Detect which cell encompasses the target text, then output its (X, Y) center coordinate. 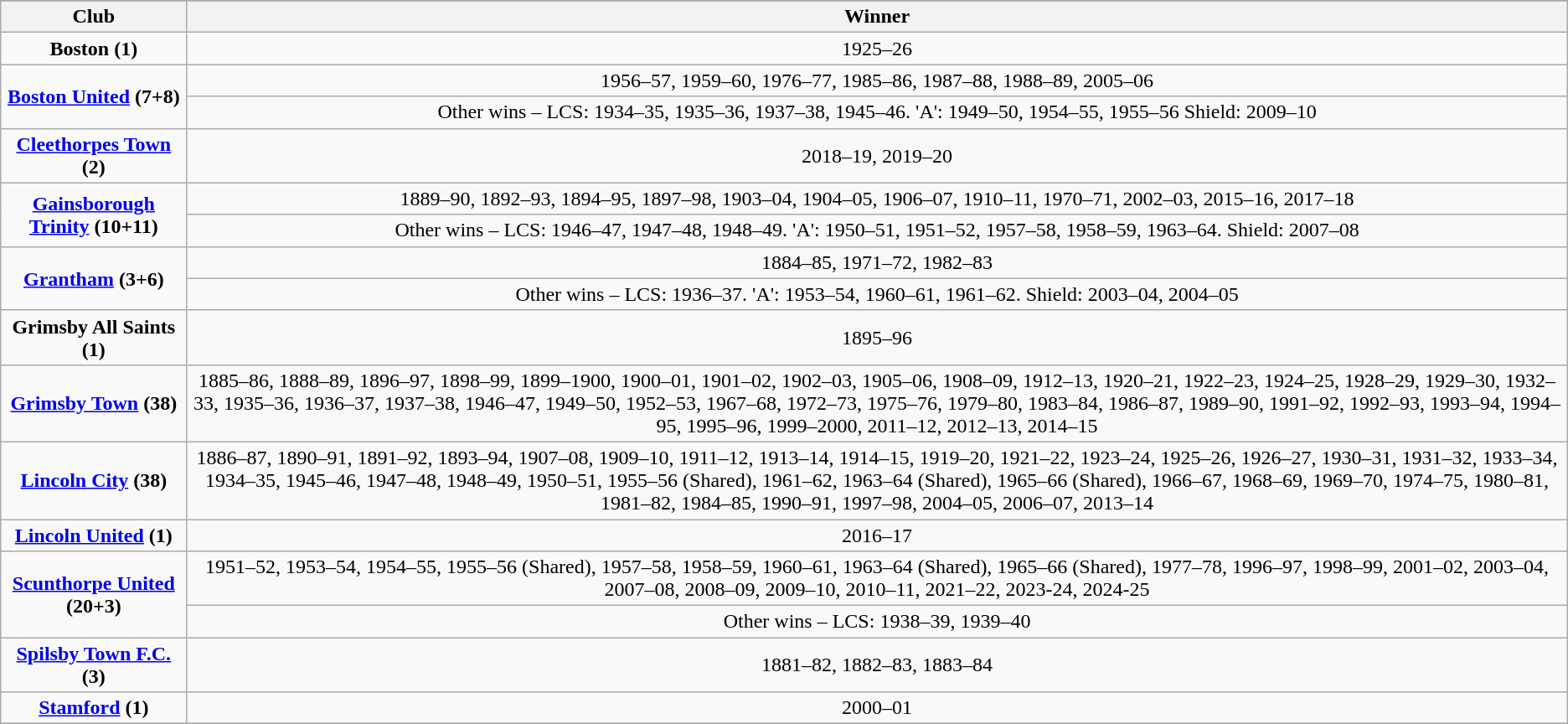
Boston United (7+8) (94, 96)
Other wins – LCS: 1938–39, 1939–40 (877, 622)
Grimsby Town (38) (94, 403)
Spilsby Town F.C. (3) (94, 665)
Cleethorpes Town (2) (94, 156)
Club (94, 17)
Stamford (1) (94, 708)
1956–57, 1959–60, 1976–77, 1985–86, 1987–88, 1988–89, 2005–06 (877, 80)
1925–26 (877, 49)
Lincoln City (38) (94, 480)
2016–17 (877, 535)
2018–19, 2019–20 (877, 156)
1889–90, 1892–93, 1894–95, 1897–98, 1903–04, 1904–05, 1906–07, 1910–11, 1970–71, 2002–03, 2015–16, 2017–18 (877, 199)
Lincoln United (1) (94, 535)
Other wins – LCS: 1936–37. 'A': 1953–54, 1960–61, 1961–62. Shield: 2003–04, 2004–05 (877, 294)
1895–96 (877, 337)
Grimsby All Saints (1) (94, 337)
Winner (877, 17)
Gainsborough Trinity (10+11) (94, 215)
Boston (1) (94, 49)
Other wins – LCS: 1946–47, 1947–48, 1948–49. 'A': 1950–51, 1951–52, 1957–58, 1958–59, 1963–64. Shield: 2007–08 (877, 230)
Grantham (3+6) (94, 278)
1881–82, 1882–83, 1883–84 (877, 665)
Scunthorpe United (20+3) (94, 595)
1884–85, 1971–72, 1982–83 (877, 262)
Other wins – LCS: 1934–35, 1935–36, 1937–38, 1945–46. 'A': 1949–50, 1954–55, 1955–56 Shield: 2009–10 (877, 112)
2000–01 (877, 708)
